For the text-containing cell, return its midpoint in [X, Y] coordinate format. 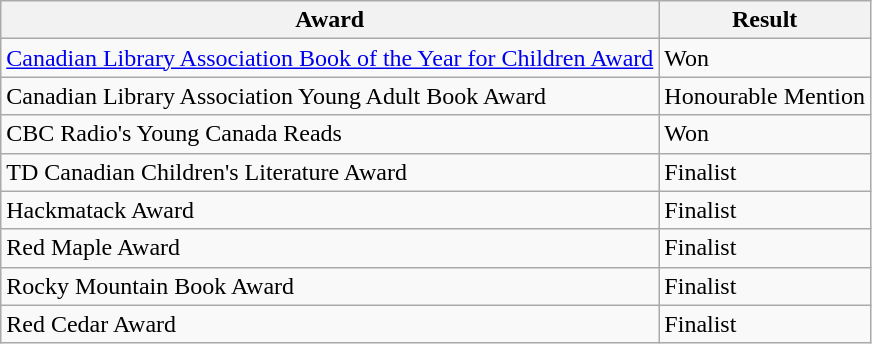
Canadian Library Association Young Adult Book Award [330, 96]
CBC Radio's Young Canada Reads [330, 134]
TD Canadian Children's Literature Award [330, 172]
Rocky Mountain Book Award [330, 286]
Award [330, 20]
Result [765, 20]
Red Maple Award [330, 248]
Red Cedar Award [330, 324]
Canadian Library Association Book of the Year for Children Award [330, 58]
Hackmatack Award [330, 210]
Honourable Mention [765, 96]
